Locate the cell with the specified text and output its [X, Y] center coordinate. 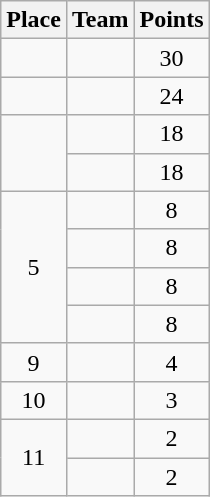
4 [172, 362]
Place [34, 20]
Team [100, 20]
3 [172, 400]
24 [172, 96]
5 [34, 267]
30 [172, 58]
9 [34, 362]
Points [172, 20]
10 [34, 400]
11 [34, 457]
